Locate the cell with the specified text and output its [X, Y] center coordinate. 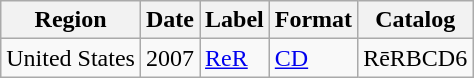
2007 [170, 58]
United States [71, 58]
Catalog [416, 20]
Label [235, 20]
Format [313, 20]
Region [71, 20]
RēRBCD6 [416, 58]
CD [313, 58]
ReR [235, 58]
Date [170, 20]
